Determine the [x, y] coordinate at the center of the cell enclosing the given text.  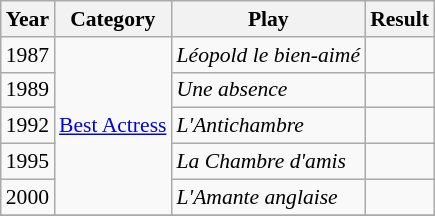
L'Antichambre [268, 126]
1989 [28, 90]
Léopold le bien-aimé [268, 55]
1995 [28, 162]
1992 [28, 126]
L'Amante anglaise [268, 197]
La Chambre d'amis [268, 162]
Category [112, 19]
Une absence [268, 90]
Year [28, 19]
2000 [28, 197]
Best Actress [112, 126]
Result [400, 19]
1987 [28, 55]
Play [268, 19]
